Pinpoint the cell where the given text exists, returning its [X, Y] midpoint coordinate. 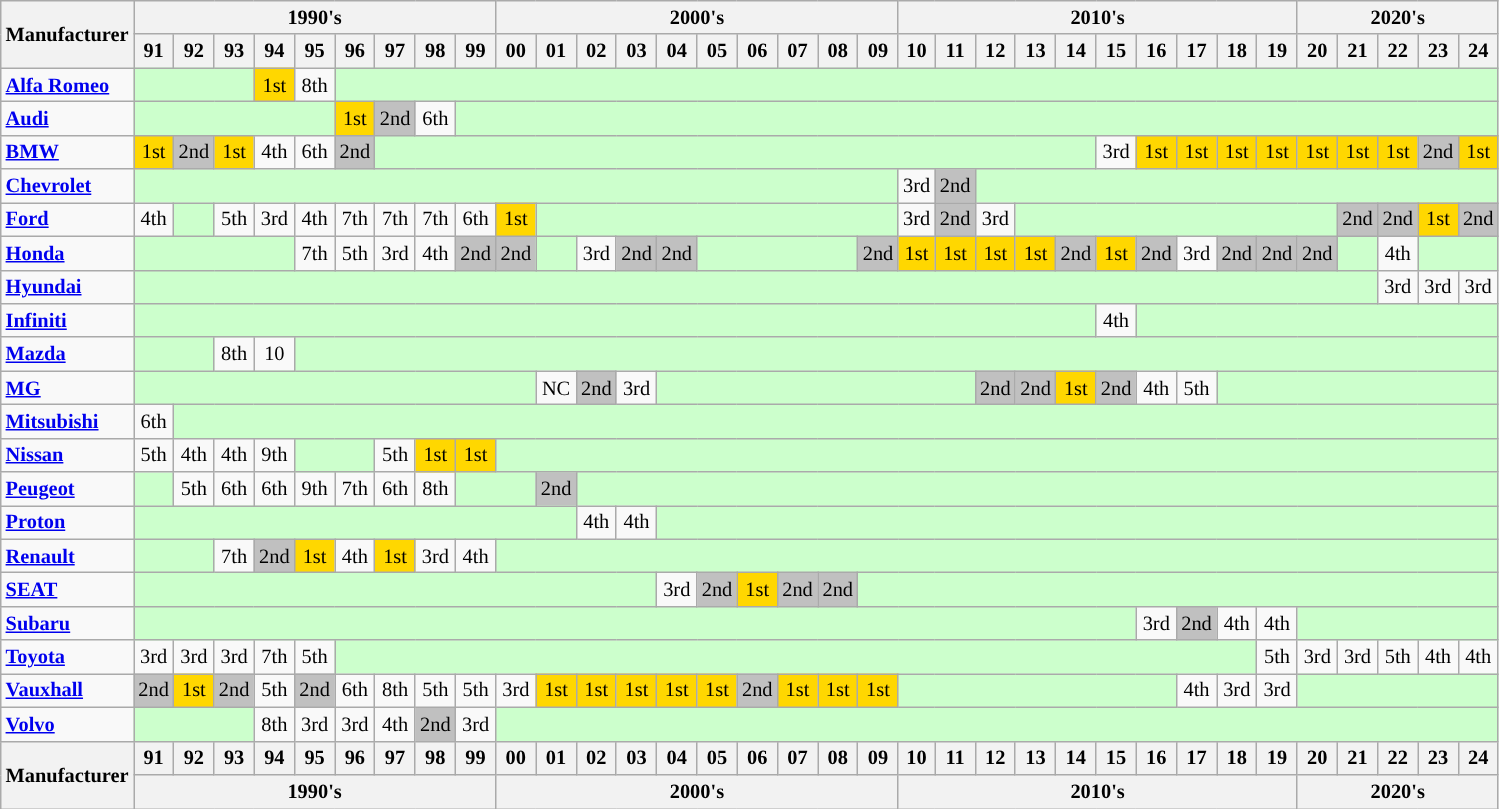
Infiniti [68, 320]
Mazda [68, 354]
NC [556, 388]
Vauxhall [68, 690]
BMW [68, 152]
Volvo [68, 724]
Nissan [68, 455]
Ford [68, 219]
Alfa Romeo [68, 85]
Proton [68, 522]
Audi [68, 118]
Peugeot [68, 489]
Renault [68, 556]
Honda [68, 253]
MG [68, 388]
Mitsubishi [68, 421]
Hyundai [68, 287]
SEAT [68, 589]
Toyota [68, 657]
Subaru [68, 623]
Chevrolet [68, 186]
